Pinpoint the cell where the given text exists, returning its (X, Y) midpoint coordinate. 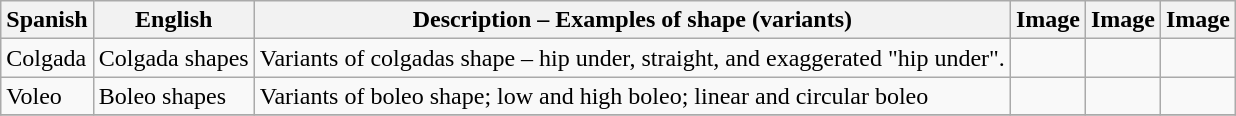
Spanish (47, 20)
Colgada shapes (174, 58)
Boleo shapes (174, 96)
Variants of colgadas shape – hip under, straight, and exaggerated "hip under". (632, 58)
Colgada (47, 58)
Voleo (47, 96)
Description – Examples of shape (variants) (632, 20)
Variants of boleo shape; low and high boleo; linear and circular boleo (632, 96)
English (174, 20)
